Pinpoint the cell where the given text exists, returning its [X, Y] midpoint coordinate. 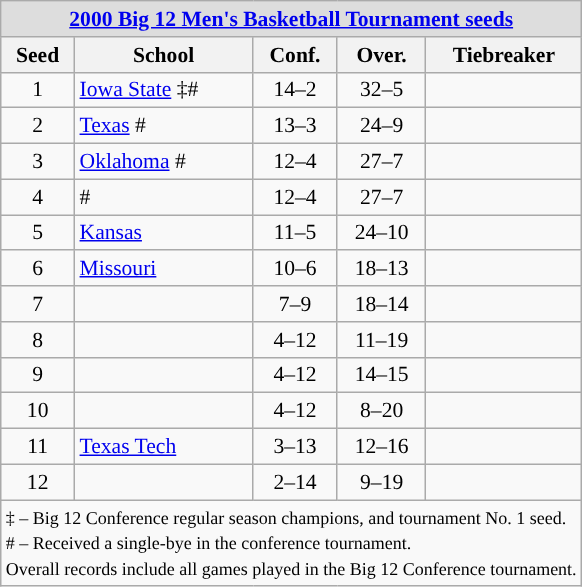
Missouri [164, 269]
5 [38, 233]
2000 Big 12 Men's Basketball Tournament seeds [292, 19]
18–13 [382, 269]
32–5 [382, 90]
11–5 [296, 233]
4 [38, 197]
1 [38, 90]
Over. [382, 55]
Kansas [164, 233]
3 [38, 162]
14–15 [382, 375]
10 [38, 411]
8–20 [382, 411]
Texas # [164, 126]
24–9 [382, 126]
2 [38, 126]
18–14 [382, 304]
12 [38, 482]
10–6 [296, 269]
24–10 [382, 233]
3–13 [296, 447]
2–14 [296, 482]
12–16 [382, 447]
8 [38, 340]
Tiebreaker [504, 55]
Texas Tech [164, 447]
14–2 [296, 90]
9–19 [382, 482]
Oklahoma # [164, 162]
7–9 [296, 304]
# [164, 197]
9 [38, 375]
Iowa State ‡# [164, 90]
6 [38, 269]
13–3 [296, 126]
Seed [38, 55]
11–19 [382, 340]
Conf. [296, 55]
7 [38, 304]
11 [38, 447]
School [164, 55]
